Pinpoint the cell where the given text exists, returning its (X, Y) midpoint coordinate. 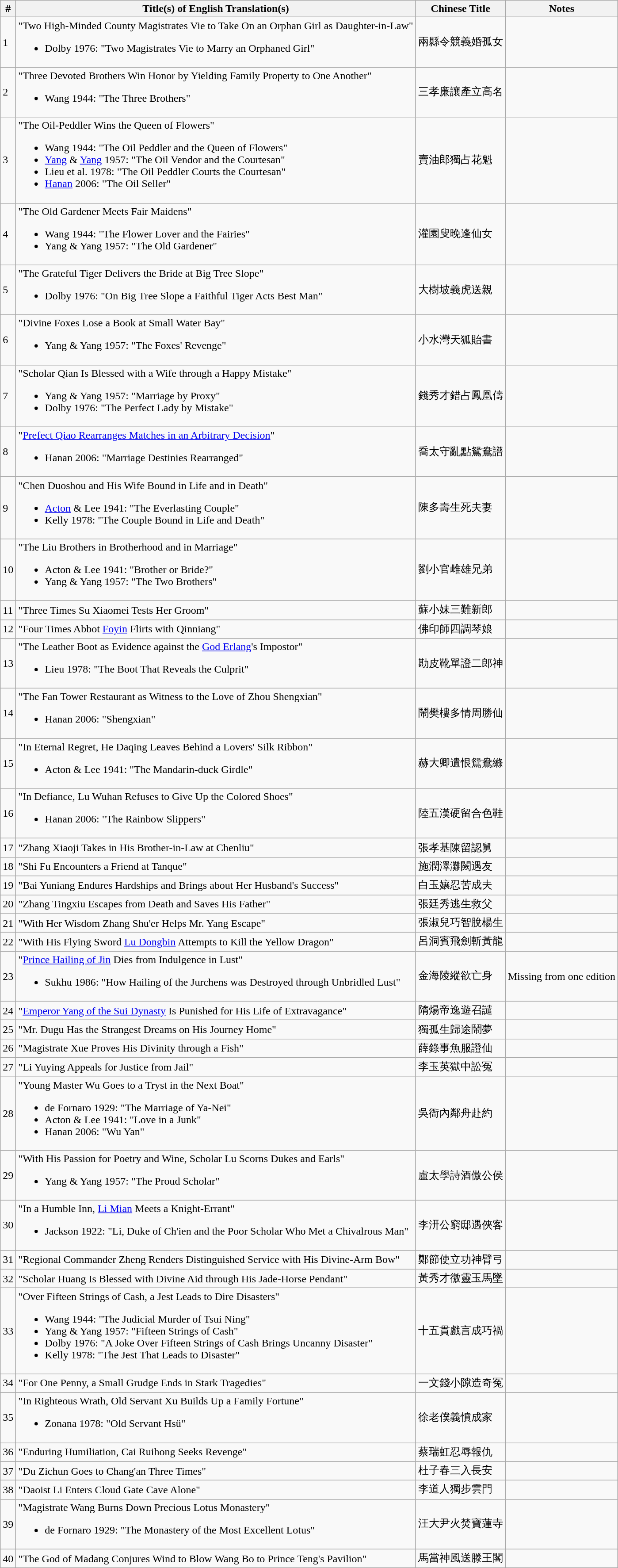
李汧公窮邸遇俠客 (461, 1226)
"In a Humble Inn, Li Mian Meets a Knight-Errant"Jackson 1922: "Li, Duke of Ch'ien and the Poor Scholar Who Met a Chivalrous Man" (216, 1226)
佛印師四調琴娘 (461, 629)
蔡瑞虹忍辱報仇 (461, 1452)
兩縣令競義婚孤女 (461, 42)
"The Liu Brothers in Brotherhood and in Marriage"Acton & Lee 1941: "Brother or Bride?"Yang & Yang 1957: "The Two Brothers" (216, 570)
盧太學詩酒傲公侯 (461, 1175)
26 (8, 1048)
"Daoist Li Enters Cloud Gate Cave Alone" (216, 1490)
"The Grateful Tiger Delivers the Bride at Big Tree Slope"Dolby 1976: "On Big Tree Slope a Faithful Tiger Acts Best Man" (216, 290)
3 (8, 160)
三孝廉讓產立高名 (461, 92)
金海陵縱欲亡身 (461, 976)
十五貫戲言成巧禍 (461, 1331)
18 (8, 867)
"Chen Duoshou and His Wife Bound in Life and in Death"Acton & Lee 1941: "The Everlasting Couple"Kelly 1978: "The Couple Bound in Life and Death" (216, 508)
Chinese Title (461, 9)
"Regional Commander Zheng Renders Distinguished Service with His Divine-Arm Bow" (216, 1260)
20 (8, 905)
陳多壽生死夫妻 (461, 508)
劉小官雌雄兄弟 (461, 570)
# (8, 9)
25 (8, 1029)
汪大尹火焚寶蓮寺 (461, 1524)
"Mr. Dugu Has the Strangest Dreams on His Journey Home" (216, 1029)
2 (8, 92)
獨孤生歸途鬧夢 (461, 1029)
38 (8, 1490)
"Bai Yuniang Endures Hardships and Brings about Her Husband's Success" (216, 885)
赫大卿遺恨鴛鴦縧 (461, 763)
23 (8, 976)
陸五漢硬留合色鞋 (461, 814)
15 (8, 763)
"Scholar Huang Is Blessed with Divine Aid through His Jade-Horse Pendant" (216, 1279)
"Enduring Humiliation, Cai Ruihong Seeks Revenge" (216, 1452)
一文錢小隙造奇冤 (461, 1383)
馬當神風送滕王閣 (461, 1558)
Missing from one edition (561, 976)
29 (8, 1175)
"With Her Wisdom Zhang Shu'er Helps Mr. Yang Escape" (216, 923)
"For One Penny, a Small Grudge Ends in Stark Tragedies" (216, 1383)
大樹坡義虎送親 (461, 290)
37 (8, 1471)
12 (8, 629)
"The God of Madang Conjures Wind to Blow Wang Bo to Prince Teng's Pavilion" (216, 1558)
小水灣天狐貽書 (461, 340)
賣油郎獨占花魁 (461, 160)
張廷秀逃生救父 (461, 905)
"Young Master Wu Goes to a Tryst in the Next Boat"de Fornaro 1929: "The Marriage of Ya-Nei"Acton & Lee 1941: "Love in a Junk"Hanan 2006: "Wu Yan" (216, 1113)
杜子春三入長安 (461, 1471)
"With His Passion for Poetry and Wine, Scholar Lu Scorns Dukes and Earls"Yang & Yang 1957: "The Proud Scholar" (216, 1175)
13 (8, 663)
35 (8, 1418)
39 (8, 1524)
21 (8, 923)
"In Righteous Wrath, Old Servant Xu Builds Up a Family Fortune"Zonana 1978: "Old Servant Hsü" (216, 1418)
17 (8, 848)
蘇小妹三難新郎 (461, 610)
10 (8, 570)
1 (8, 42)
"In Eternal Regret, He Daqing Leaves Behind a Lovers' Silk Ribbon"Acton & Lee 1941: "The Mandarin-duck Girdle" (216, 763)
隋煬帝逸遊召譴 (461, 1011)
灌園叟晚逢仙女 (461, 234)
22 (8, 942)
喬太守亂點鴛鴦譜 (461, 452)
36 (8, 1452)
34 (8, 1383)
張淑兒巧智脫楊生 (461, 923)
"Shi Fu Encounters a Friend at Tanque" (216, 867)
27 (8, 1067)
24 (8, 1011)
"Magistrate Xue Proves His Divinity through a Fish" (216, 1048)
李玉英獄中訟冤 (461, 1067)
"Scholar Qian Is Blessed with a Wife through a Happy Mistake"Yang & Yang 1957: "Marriage by Proxy"Dolby 1976: "The Perfect Lady by Mistake" (216, 396)
"The Old Gardener Meets Fair Maidens"Wang 1944: "The Flower Lover and the Fairies"Yang & Yang 1957: "The Old Gardener" (216, 234)
徐老僕義憤成家 (461, 1418)
"In Defiance, Lu Wuhan Refuses to Give Up the Colored Shoes"Hanan 2006: "The Rainbow Slippers" (216, 814)
薛錄事魚服證仙 (461, 1048)
"Zhang Tingxiu Escapes from Death and Saves His Father" (216, 905)
7 (8, 396)
李道人獨步雲門 (461, 1490)
"Prince Hailing of Jin Dies from Indulgence in Lust"Sukhu 1986: "How Hailing of the Jurchens was Destroyed through Unbridled Lust" (216, 976)
"Three Devoted Brothers Win Honor by Yielding Family Property to One Another"Wang 1944: "The Three Brothers" (216, 92)
16 (8, 814)
5 (8, 290)
"Prefect Qiao Rearranges Matches in an Arbitrary Decision"Hanan 2006: "Marriage Destinies Rearranged" (216, 452)
19 (8, 885)
"The Leather Boot as Evidence against the God Erlang's Impostor"Lieu 1978: "The Boot That Reveals the Culprit" (216, 663)
"The Fan Tower Restaurant as Witness to the Love of Zhou Shengxian"Hanan 2006: "Shengxian" (216, 714)
30 (8, 1226)
"Two High-Minded County Magistrates Vie to Take On an Orphan Girl as Daughter-in-Law"Dolby 1976: "Two Magistrates Vie to Marry an Orphaned Girl" (216, 42)
"Four Times Abbot Foyin Flirts with Qinniang" (216, 629)
鬧樊樓多情周勝仙 (461, 714)
8 (8, 452)
4 (8, 234)
錢秀才錯占鳳凰儔 (461, 396)
9 (8, 508)
勘皮靴單證二郎神 (461, 663)
"Emperor Yang of the Sui Dynasty Is Punished for His Life of Extravagance" (216, 1011)
"Divine Foxes Lose a Book at Small Water Bay"Yang & Yang 1957: "The Foxes' Revenge" (216, 340)
張孝基陳留認舅 (461, 848)
"Du Zichun Goes to Chang'an Three Times" (216, 1471)
白玉孃忍苦成夫 (461, 885)
Title(s) of English Translation(s) (216, 9)
"Li Yuying Appeals for Justice from Jail" (216, 1067)
6 (8, 340)
28 (8, 1113)
32 (8, 1279)
"Magistrate Wang Burns Down Precious Lotus Monastery"de Fornaro 1929: "The Monastery of the Most Excellent Lotus" (216, 1524)
Notes (561, 9)
黃秀才徼靈玉馬墜 (461, 1279)
吳衙內鄰舟赴約 (461, 1113)
施潤澤灘闕遇友 (461, 867)
呂洞賓飛劍斬黃龍 (461, 942)
33 (8, 1331)
鄭節使立功神臂弓 (461, 1260)
"Three Times Su Xiaomei Tests Her Groom" (216, 610)
31 (8, 1260)
14 (8, 714)
"Zhang Xiaoji Takes in His Brother-in-Law at Chenliu" (216, 848)
11 (8, 610)
"With His Flying Sword Lu Dongbin Attempts to Kill the Yellow Dragon" (216, 942)
40 (8, 1558)
